Identify which cell holds the provided text, then report its [X, Y] central coordinate. 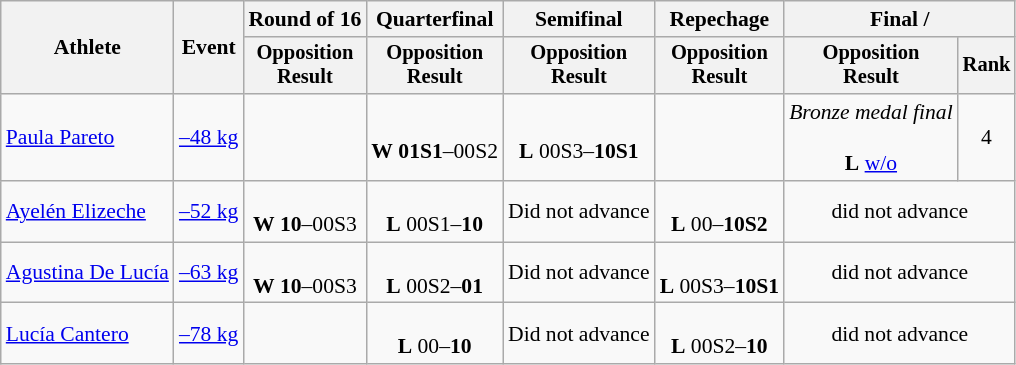
Lucía Cantero [88, 334]
4 [987, 138]
Rank [987, 66]
L 00S1–10 [434, 212]
Athlete [88, 48]
L 00S2–10 [720, 334]
Ayelén Elizeche [88, 212]
Final / [900, 19]
Quarterfinal [434, 19]
Repechage [720, 19]
–78 kg [208, 334]
W 01S1–00S2 [434, 138]
–63 kg [208, 272]
Semifinal [579, 19]
Event [208, 48]
Round of 16 [304, 19]
L 00S2–01 [434, 272]
–52 kg [208, 212]
Paula Pareto [88, 138]
Agustina De Lucía [88, 272]
–48 kg [208, 138]
L 00–10 [434, 334]
L 00–10S2 [720, 212]
Bronze medal finalL w/o [871, 138]
